Find where the given text appears and provide that cell's center as (x, y) coordinate. 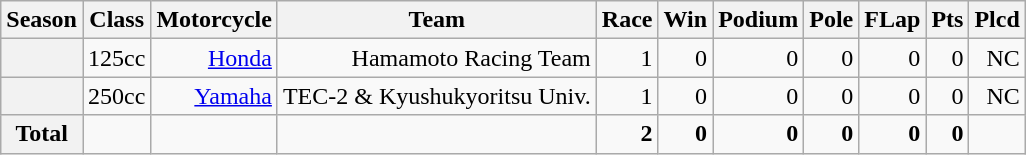
Pole (832, 20)
Class (116, 20)
Plcd (997, 20)
Yamaha (214, 96)
2 (627, 134)
Motorcycle (214, 20)
Honda (214, 58)
Hamamoto Racing Team (436, 58)
250cc (116, 96)
Pts (948, 20)
Podium (758, 20)
Team (436, 20)
Win (686, 20)
Total (42, 134)
FLap (892, 20)
Race (627, 20)
TEC-2 & Kyushukyoritsu Univ. (436, 96)
Season (42, 20)
125cc (116, 58)
